Capture the cell that displays the provided text and extract its (X, Y) central coordinate. 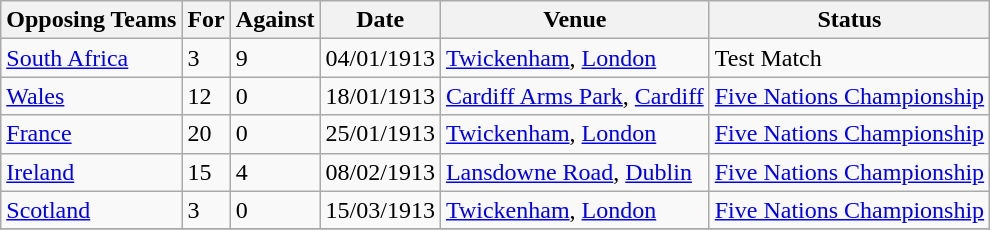
Opposing Teams (92, 20)
Venue (574, 20)
Scotland (92, 210)
Date (380, 20)
25/01/1913 (380, 134)
Test Match (849, 58)
9 (275, 58)
04/01/1913 (380, 58)
20 (206, 134)
18/01/1913 (380, 96)
Cardiff Arms Park, Cardiff (574, 96)
Lansdowne Road, Dublin (574, 172)
15/03/1913 (380, 210)
Status (849, 20)
France (92, 134)
08/02/1913 (380, 172)
Ireland (92, 172)
Wales (92, 96)
For (206, 20)
4 (275, 172)
15 (206, 172)
Against (275, 20)
South Africa (92, 58)
12 (206, 96)
